Search for the cell housing the specified text and yield its (X, Y) center coordinate. 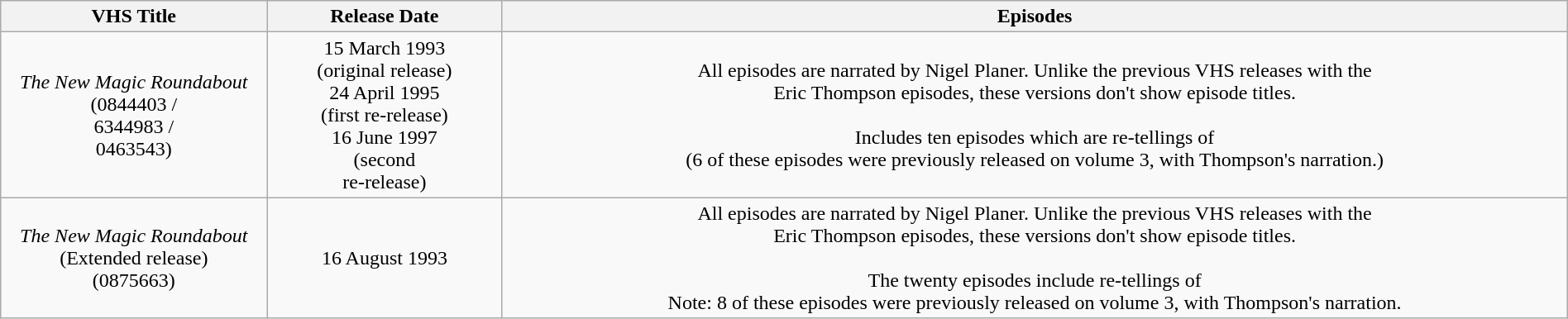
The New Magic Roundabout(0844403 /6344983 /0463543) (134, 115)
Release Date (385, 17)
16 August 1993 (385, 258)
The New Magic Roundabout(Extended release)(0875663) (134, 258)
Episodes (1035, 17)
VHS Title (134, 17)
15 March 1993(original release)24 April 1995(first re-release)16 June 1997(secondre-release) (385, 115)
